Locate the cell with the specified text and output its [x, y] center coordinate. 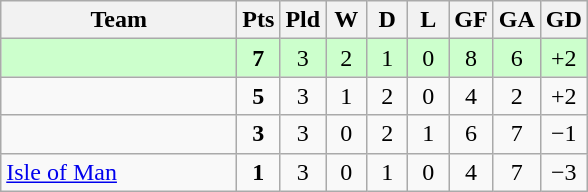
5 [258, 96]
GF [471, 20]
Pts [258, 20]
8 [471, 58]
GA [516, 20]
GD [564, 20]
L [428, 20]
Isle of Man [119, 172]
Pld [303, 20]
W [346, 20]
−1 [564, 134]
−3 [564, 172]
D [388, 20]
Team [119, 20]
